Detect which cell encompasses the target text, then output its [x, y] center coordinate. 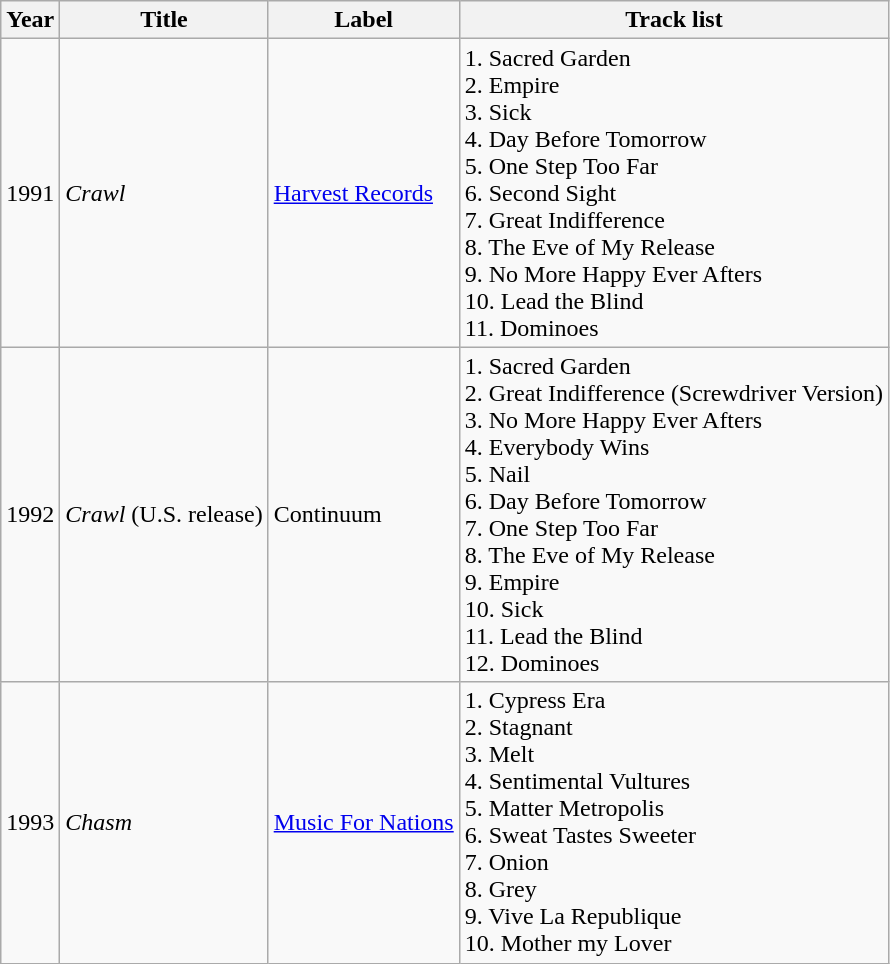
1993 [30, 822]
Crawl [164, 193]
1992 [30, 514]
Harvest Records [364, 193]
Title [164, 20]
Track list [674, 20]
Chasm [164, 822]
Label [364, 20]
1991 [30, 193]
Music For Nations [364, 822]
Crawl (U.S. release) [164, 514]
Year [30, 20]
Continuum [364, 514]
